Pinpoint the cell where the given text exists, returning its (x, y) midpoint coordinate. 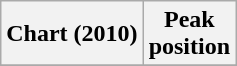
Chart (2010) (72, 34)
Peakposition (189, 34)
